Identify which cell holds the provided text, then report its [X, Y] central coordinate. 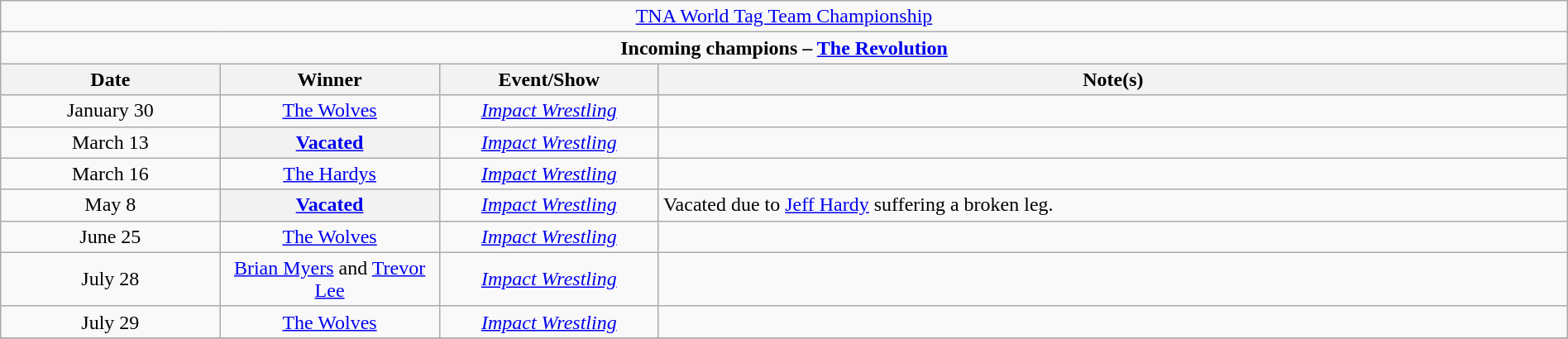
Brian Myers and Trevor Lee [329, 279]
March 13 [111, 142]
Note(s) [1113, 79]
June 25 [111, 236]
Event/Show [549, 79]
March 16 [111, 174]
Vacated due to Jeff Hardy suffering a broken leg. [1113, 205]
January 30 [111, 111]
July 29 [111, 322]
July 28 [111, 279]
Winner [329, 79]
Date [111, 79]
May 8 [111, 205]
The Hardys [329, 174]
Incoming champions – The Revolution [784, 48]
TNA World Tag Team Championship [784, 17]
